Determine the (x, y) coordinate at the center of the cell enclosing the given text.  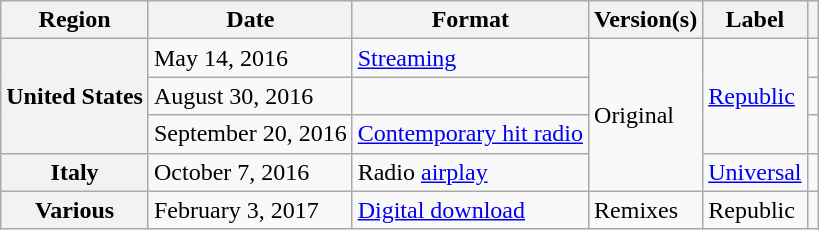
Label (755, 20)
Version(s) (646, 20)
October 7, 2016 (250, 172)
September 20, 2016 (250, 134)
Format (470, 20)
Universal (755, 172)
August 30, 2016 (250, 96)
Various (75, 210)
February 3, 2017 (250, 210)
Region (75, 20)
Remixes (646, 210)
Original (646, 115)
Italy (75, 172)
May 14, 2016 (250, 58)
Contemporary hit radio (470, 134)
United States (75, 96)
Streaming (470, 58)
Date (250, 20)
Digital download (470, 210)
Radio airplay (470, 172)
